Provide the [x, y] coordinate of the cell's center where the given text is located.  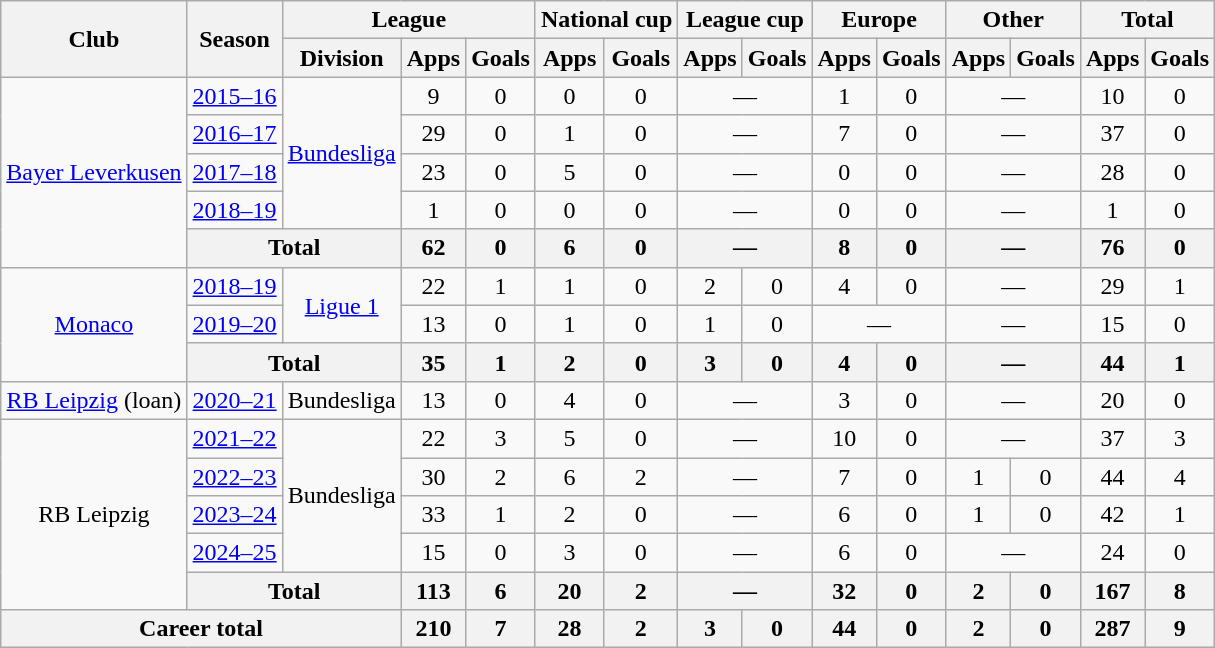
Season [234, 39]
42 [1112, 515]
Ligue 1 [342, 305]
76 [1112, 248]
Monaco [94, 324]
2022–23 [234, 477]
24 [1112, 553]
113 [433, 591]
Division [342, 58]
League [408, 20]
2020–21 [234, 400]
167 [1112, 591]
62 [433, 248]
33 [433, 515]
2016–17 [234, 134]
Bayer Leverkusen [94, 172]
32 [844, 591]
RB Leipzig [94, 514]
287 [1112, 629]
Club [94, 39]
2017–18 [234, 172]
RB Leipzig (loan) [94, 400]
35 [433, 362]
Career total [201, 629]
League cup [745, 20]
23 [433, 172]
2023–24 [234, 515]
Europe [879, 20]
2015–16 [234, 96]
210 [433, 629]
National cup [606, 20]
2021–22 [234, 438]
30 [433, 477]
2024–25 [234, 553]
Other [1013, 20]
2019–20 [234, 324]
